Find where the given text appears and provide that cell's center as (x, y) coordinate. 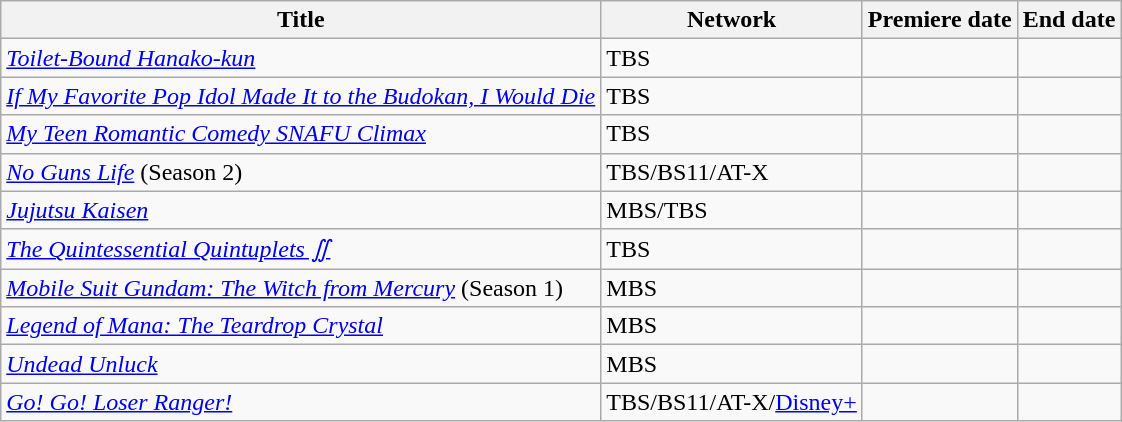
Legend of Mana: The Teardrop Crystal (301, 326)
MBS/TBS (732, 210)
TBS/BS11/AT-X (732, 172)
End date (1069, 20)
Premiere date (940, 20)
If My Favorite Pop Idol Made It to the Budokan, I Would Die (301, 96)
Jujutsu Kaisen (301, 210)
Mobile Suit Gundam: The Witch from Mercury (Season 1) (301, 288)
TBS/BS11/AT-X/Disney+ (732, 402)
Undead Unluck (301, 364)
Go! Go! Loser Ranger! (301, 402)
The Quintessential Quintuplets ∬ (301, 249)
Toilet-Bound Hanako-kun (301, 58)
My Teen Romantic Comedy SNAFU Climax (301, 134)
Network (732, 20)
No Guns Life (Season 2) (301, 172)
Title (301, 20)
